Output the (X, Y) coordinate of the center of the cell containing the given text.  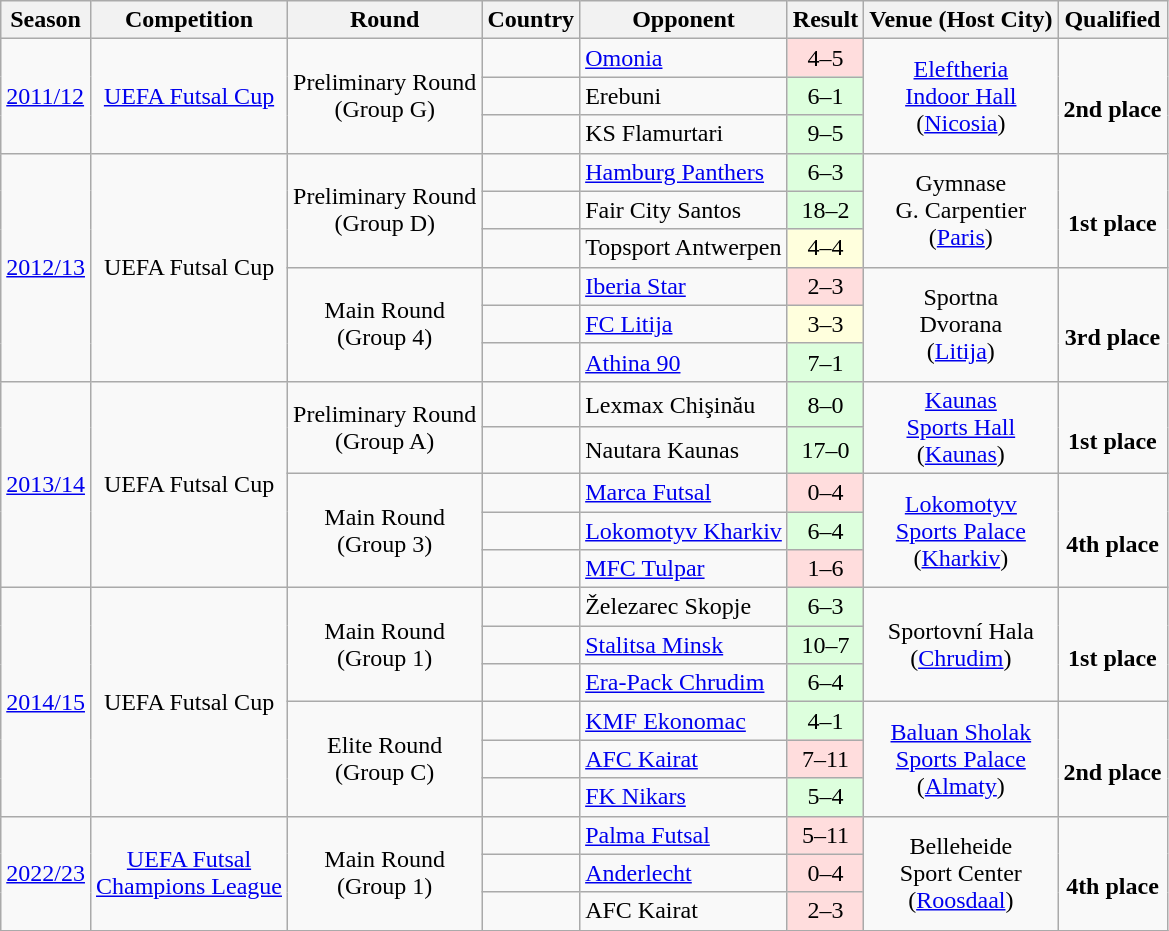
Season (46, 20)
Palma Futsal (684, 835)
Preliminary Round(Group G) (385, 96)
Baluan SholakSports Palace(Almaty) (961, 759)
Nautara Kaunas (684, 450)
Venue (Host City) (961, 20)
6–1 (825, 96)
17–0 (825, 450)
Anderlecht (684, 873)
SportnaDvorana(Litija) (961, 324)
7–1 (825, 362)
9–5 (825, 134)
Omonia (684, 58)
2013/14 (46, 484)
Marca Futsal (684, 492)
3rd place (1112, 324)
Athina 90 (684, 362)
Sportovní Hala(Chrudim) (961, 645)
2022/23 (46, 873)
Era-Pack Chrudim (684, 683)
FC Litija (684, 324)
GymnaseG. Carpentier(Paris) (961, 210)
LokomotyvSports Palace(Kharkiv) (961, 530)
1–6 (825, 569)
2011/12 (46, 96)
3–3 (825, 324)
UEFA FutsalChampions League (188, 873)
KaunasSports Hall(Kaunas) (961, 427)
2014/15 (46, 702)
Country (531, 20)
4–4 (825, 248)
Erebuni (684, 96)
Lexmax Chişinău (684, 404)
Topsport Antwerpen (684, 248)
Round (385, 20)
Result (825, 20)
KMF Ekonomac (684, 721)
MFC Tulpar (684, 569)
2012/13 (46, 267)
FK Nikars (684, 797)
8–0 (825, 404)
Opponent (684, 20)
4–5 (825, 58)
Qualified (1112, 20)
Elite Round(Group C) (385, 759)
Stalitsa Minsk (684, 645)
Lokomotyv Kharkiv (684, 531)
Competition (188, 20)
Main Round(Group 3) (385, 530)
BelleheideSport Center(Roosdaal) (961, 873)
Železarec Skopje (684, 607)
7–11 (825, 759)
Main Round(Group 4) (385, 324)
KS Flamurtari (684, 134)
EleftheriaIndoor Hall(Nicosia) (961, 96)
18–2 (825, 210)
Hamburg Panthers (684, 172)
Preliminary Round(Group D) (385, 210)
5–4 (825, 797)
Preliminary Round(Group A) (385, 427)
10–7 (825, 645)
5–11 (825, 835)
4–1 (825, 721)
Fair City Santos (684, 210)
Iberia Star (684, 286)
